Return the [X, Y] coordinate for the center point of the cell that contains the specified text.  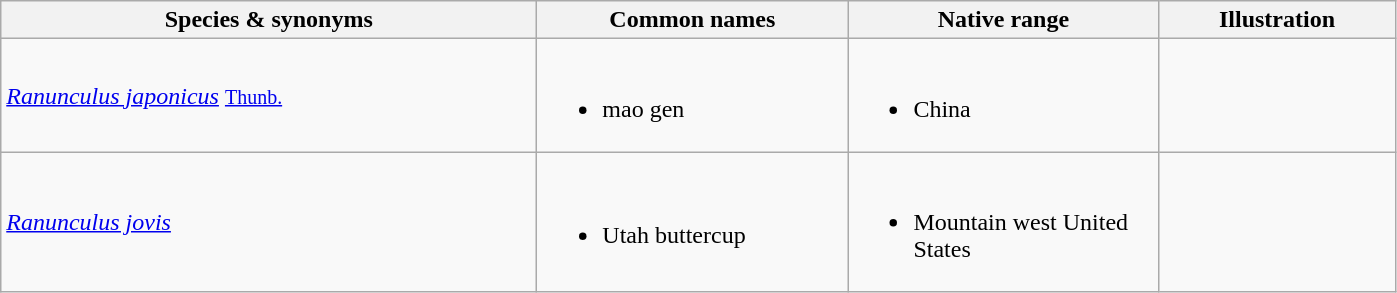
Utah buttercup [692, 222]
Ranunculus jovis [269, 222]
Mountain west United States [1004, 222]
mao gen [692, 96]
Native range [1004, 20]
Illustration [1277, 20]
Common names [692, 20]
China [1004, 96]
Species & synonyms [269, 20]
Ranunculus japonicus Thunb. [269, 96]
